Output the (X, Y) coordinate of the center of the cell containing the given text.  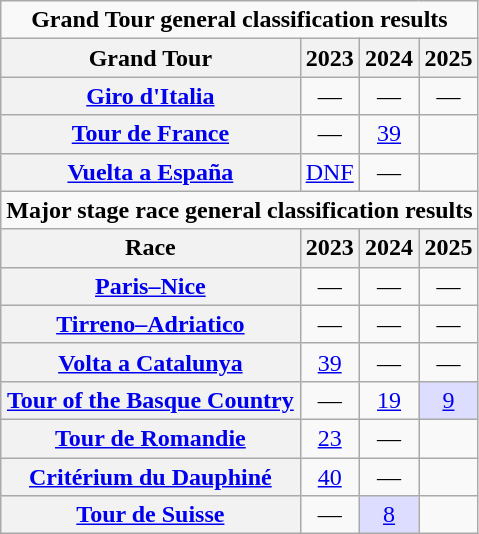
DNF (330, 172)
23 (330, 438)
Tour of the Basque Country (150, 400)
Grand Tour general classification results (240, 20)
Grand Tour (150, 58)
Volta a Catalunya (150, 362)
Race (150, 248)
Major stage race general classification results (240, 210)
8 (388, 515)
19 (388, 400)
40 (330, 477)
Critérium du Dauphiné (150, 477)
Tour de France (150, 134)
Tour de Suisse (150, 515)
Tour de Romandie (150, 438)
Vuelta a España (150, 172)
Tirreno–Adriatico (150, 324)
Giro d'Italia (150, 96)
9 (448, 400)
Paris–Nice (150, 286)
